Search for the cell housing the specified text and yield its [x, y] center coordinate. 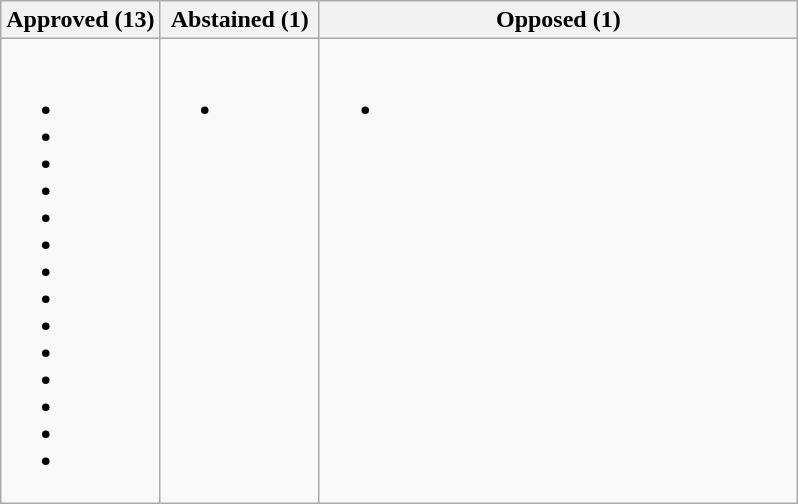
Opposed (1) [558, 20]
Approved (13) [80, 20]
Abstained (1) [240, 20]
